For the text-containing cell, return its midpoint in (X, Y) coordinate format. 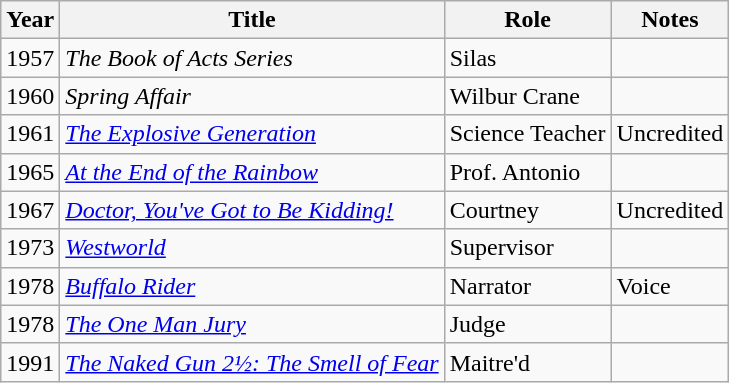
Buffalo Rider (252, 286)
Supervisor (528, 248)
The Naked Gun 2½: The Smell of Fear (252, 362)
Science Teacher (528, 134)
Narrator (528, 286)
Notes (670, 20)
Spring Affair (252, 96)
1957 (30, 58)
Judge (528, 324)
1991 (30, 362)
1961 (30, 134)
Prof. Antonio (528, 172)
1967 (30, 210)
Title (252, 20)
The Explosive Generation (252, 134)
Role (528, 20)
Voice (670, 286)
Doctor, You've Got to Be Kidding! (252, 210)
Westworld (252, 248)
The One Man Jury (252, 324)
1965 (30, 172)
The Book of Acts Series (252, 58)
Silas (528, 58)
Courtney (528, 210)
1960 (30, 96)
At the End of the Rainbow (252, 172)
1973 (30, 248)
Maitre'd (528, 362)
Wilbur Crane (528, 96)
Year (30, 20)
